Locate the cell with the specified text and output its [X, Y] center coordinate. 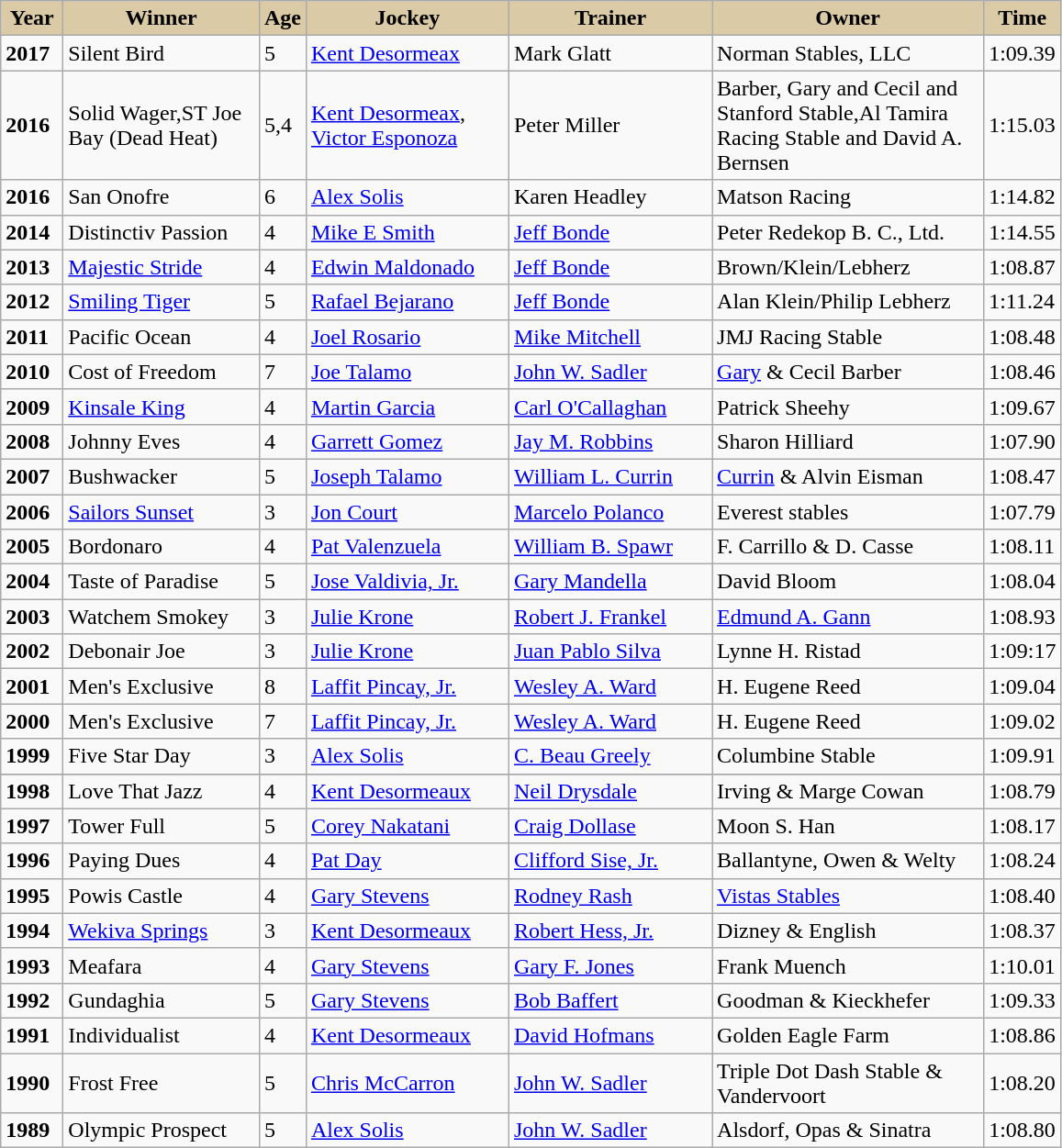
Kent Desormeax [408, 53]
1:09.02 [1023, 721]
Joe Talamo [408, 372]
Five Star Day [162, 756]
Watchem Smokey [162, 617]
Solid Wager,ST Joe Bay (Dead Heat) [162, 125]
1:08.87 [1023, 267]
Sharon Hilliard [848, 441]
Joseph Talamo [408, 476]
Mark Glatt [609, 53]
Silent Bird [162, 53]
Powis Castle [162, 896]
Triple Dot Dash Stable & Vandervoort [848, 1083]
Bushwacker [162, 476]
Pat Day [408, 861]
Everest stables [848, 511]
Robert J. Frankel [609, 617]
Martin Garcia [408, 407]
Individualist [162, 1035]
Garrett Gomez [408, 441]
William B. Spawr [609, 547]
Jon Court [408, 511]
1:09.67 [1023, 407]
William L. Currin [609, 476]
Columbine Stable [848, 756]
Alan Klein/Philip Lebherz [848, 302]
Frank Muench [848, 965]
1:15.03 [1023, 125]
Love That Jazz [162, 791]
1:09.91 [1023, 756]
Mike E Smith [408, 232]
Jockey [408, 18]
1989 [32, 1131]
1:08.20 [1023, 1083]
1:08.46 [1023, 372]
Norman Stables, LLC [848, 53]
Irving & Marge Cowan [848, 791]
Juan Pablo Silva [609, 652]
Chris McCarron [408, 1083]
Distinctiv Passion [162, 232]
Mike Mitchell [609, 337]
1998 [32, 791]
1:08.04 [1023, 582]
Karen Headley [609, 197]
Wekiva Springs [162, 931]
Kent Desormeax, Victor Esponoza [408, 125]
1:08.79 [1023, 791]
Olympic Prospect [162, 1131]
Gary & Cecil Barber [848, 372]
Taste of Paradise [162, 582]
F. Carrillo & D. Casse [848, 547]
Pacific Ocean [162, 337]
Alsdorf, Opas & Sinatra [848, 1131]
Frost Free [162, 1083]
5,4 [283, 125]
Marcelo Polanco [609, 511]
2006 [32, 511]
2009 [32, 407]
1:14.55 [1023, 232]
Majestic Stride [162, 267]
2007 [32, 476]
1:14.82 [1023, 197]
2003 [32, 617]
Bob Baffert [609, 1000]
Corey Nakatani [408, 826]
1:08.93 [1023, 617]
6 [283, 197]
Bordonaro [162, 547]
2013 [32, 267]
2000 [32, 721]
Age [283, 18]
Currin & Alvin Eisman [848, 476]
1990 [32, 1083]
2011 [32, 337]
Trainer [609, 18]
Vistas Stables [848, 896]
Smiling Tiger [162, 302]
Johnny Eves [162, 441]
1:07.79 [1023, 511]
2017 [32, 53]
Goodman & Kieckhefer [848, 1000]
Debonair Joe [162, 652]
Craig Dollase [609, 826]
8 [283, 686]
1992 [32, 1000]
2010 [32, 372]
Tower Full [162, 826]
Gundaghia [162, 1000]
Sailors Sunset [162, 511]
Peter Miller [609, 125]
1:09.33 [1023, 1000]
San Onofre [162, 197]
Brown/Klein/Lebherz [848, 267]
Dizney & English [848, 931]
Gary F. Jones [609, 965]
Ballantyne, Owen & Welty [848, 861]
2008 [32, 441]
1:08.80 [1023, 1131]
1:08.24 [1023, 861]
1993 [32, 965]
Paying Dues [162, 861]
1:09.39 [1023, 53]
1999 [32, 756]
Rafael Bejarano [408, 302]
Pat Valenzuela [408, 547]
Year [32, 18]
2014 [32, 232]
1:08.37 [1023, 931]
1:08.86 [1023, 1035]
1:10.01 [1023, 965]
1:08.47 [1023, 476]
2001 [32, 686]
David Hofmans [609, 1035]
Meafara [162, 965]
Time [1023, 18]
1995 [32, 896]
Carl O'Callaghan [609, 407]
C. Beau Greely [609, 756]
1:11.24 [1023, 302]
1994 [32, 931]
1991 [32, 1035]
1:09.04 [1023, 686]
1:08.17 [1023, 826]
1996 [32, 861]
1:08.11 [1023, 547]
Gary Mandella [609, 582]
Robert Hess, Jr. [609, 931]
Golden Eagle Farm [848, 1035]
2012 [32, 302]
Owner [848, 18]
Cost of Freedom [162, 372]
Edwin Maldonado [408, 267]
Moon S. Han [848, 826]
Matson Racing [848, 197]
2002 [32, 652]
Clifford Sise, Jr. [609, 861]
Lynne H. Ristad [848, 652]
Neil Drysdale [609, 791]
1:08.48 [1023, 337]
1:09:17 [1023, 652]
Joel Rosario [408, 337]
Winner [162, 18]
Barber, Gary and Cecil and Stanford Stable,Al Tamira Racing Stable and David A. Bernsen [848, 125]
2005 [32, 547]
1:07.90 [1023, 441]
JMJ Racing Stable [848, 337]
Jay M. Robbins [609, 441]
David Bloom [848, 582]
Peter Redekop B. C., Ltd. [848, 232]
2004 [32, 582]
Jose Valdivia, Jr. [408, 582]
Rodney Rash [609, 896]
Patrick Sheehy [848, 407]
1997 [32, 826]
Edmund A. Gann [848, 617]
Kinsale King [162, 407]
1:08.40 [1023, 896]
